For the text-containing cell, return its midpoint in [X, Y] coordinate format. 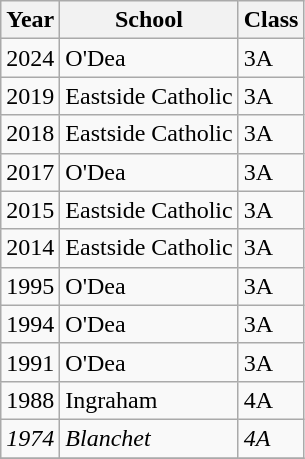
2015 [30, 210]
1995 [30, 286]
2014 [30, 248]
Blanchet [149, 438]
Class [271, 20]
1991 [30, 362]
2024 [30, 58]
1994 [30, 324]
2017 [30, 172]
Ingraham [149, 400]
2018 [30, 134]
1988 [30, 400]
Year [30, 20]
2019 [30, 96]
School [149, 20]
1974 [30, 438]
